Capture the cell that displays the provided text and extract its (X, Y) central coordinate. 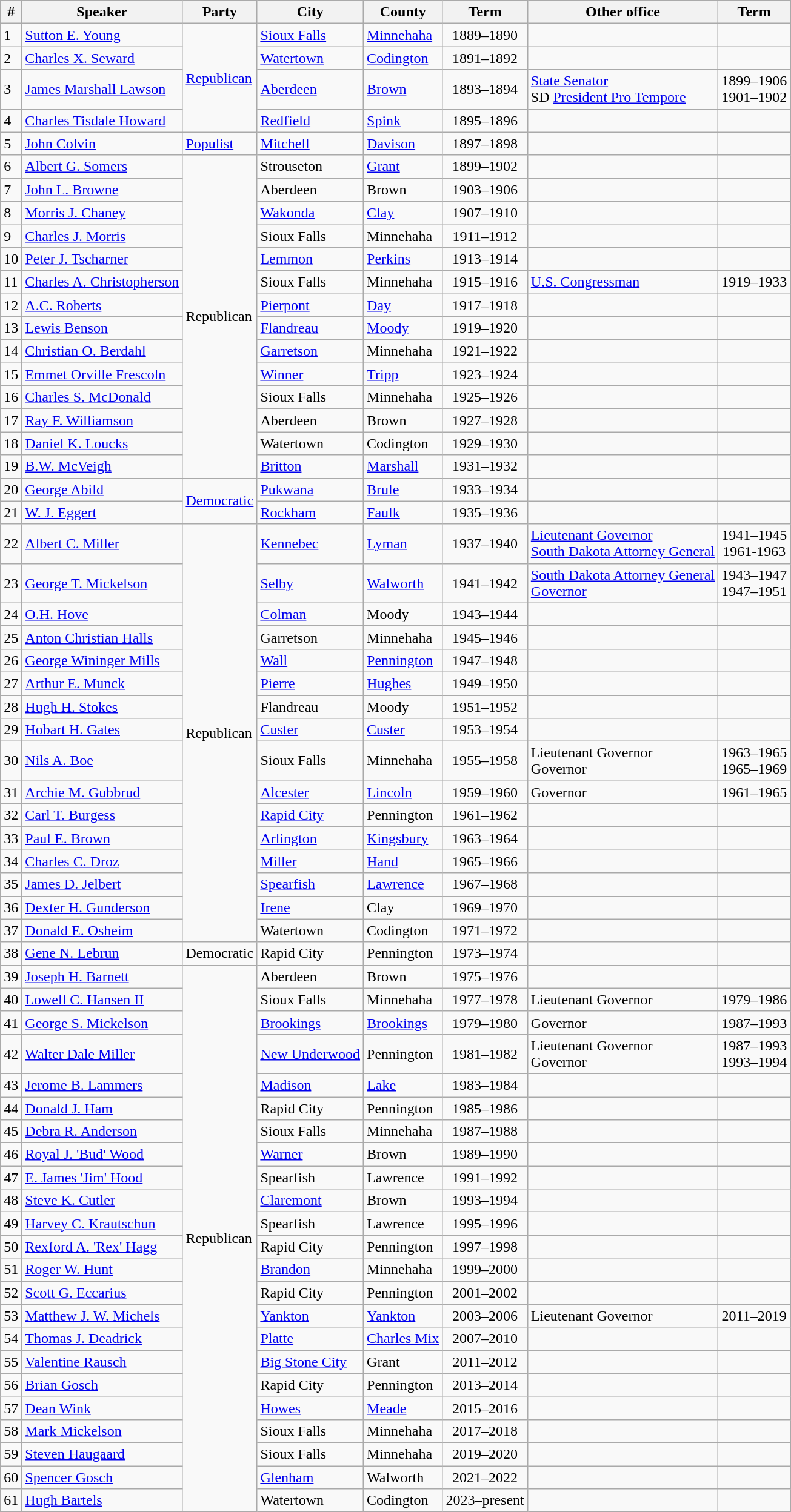
Lowell C. Hansen II (102, 1000)
Pukwana (310, 489)
41 (11, 1023)
Arlington (310, 838)
55 (11, 1362)
1985–1986 (485, 1108)
George T. Mickelson (102, 583)
Spencer Gosch (102, 1477)
16 (11, 397)
Mitchell (310, 144)
30 (11, 761)
Dean Wink (102, 1408)
1961–1965 (754, 792)
1981–1982 (485, 1054)
Populist (219, 144)
1969–1970 (485, 907)
Charles Tisdale Howard (102, 121)
1933–1934 (485, 489)
Charles J. Morris (102, 236)
Harvey C. Krautschun (102, 1224)
56 (11, 1385)
Warner (310, 1155)
54 (11, 1339)
2023–present (485, 1500)
Steve K. Cutler (102, 1201)
2017–2018 (485, 1431)
Albert G. Somers (102, 167)
1937–1940 (485, 544)
4 (11, 121)
1945–1946 (485, 637)
36 (11, 907)
Hobart H. Gates (102, 730)
1899–1902 (485, 167)
1921–1922 (485, 351)
Wall (310, 660)
45 (11, 1132)
Lincoln (403, 792)
Lyman (403, 544)
South Dakota Attorney GeneralGovernor (622, 583)
1983–1984 (485, 1085)
1947–1948 (485, 660)
Speaker (102, 12)
1997–1998 (485, 1247)
Debra R. Anderson (102, 1132)
Davison (403, 144)
1995–1996 (485, 1224)
County (403, 12)
1987–1988 (485, 1132)
22 (11, 544)
1965–1966 (485, 861)
Madison (310, 1085)
U.S. Congressman (622, 282)
Paul E. Brown (102, 838)
Redfield (310, 121)
Charles Mix (403, 1339)
O.H. Hove (102, 614)
Sutton E. Young (102, 35)
34 (11, 861)
2015–2016 (485, 1408)
Carl T. Burgess (102, 815)
Winner (310, 374)
George Abild (102, 489)
1927–1928 (485, 420)
31 (11, 792)
1943–1944 (485, 614)
37 (11, 930)
2011–2019 (754, 1316)
Marshall (403, 466)
2011–2012 (485, 1362)
57 (11, 1408)
George Wininger Mills (102, 660)
21 (11, 512)
8 (11, 213)
3 (11, 90)
John L. Browne (102, 190)
1895–1896 (485, 121)
26 (11, 660)
23 (11, 583)
1 (11, 35)
1899–19061901–1902 (754, 90)
Valentine Rausch (102, 1362)
1913–1914 (485, 259)
1999–2000 (485, 1270)
# (11, 12)
10 (11, 259)
1915–1916 (485, 282)
Selby (310, 583)
49 (11, 1224)
1917–1918 (485, 305)
2021–2022 (485, 1477)
Anton Christian Halls (102, 637)
2007–2010 (485, 1339)
38 (11, 953)
1959–1960 (485, 792)
Dexter H. Gunderson (102, 907)
Emmet Orville Frescoln (102, 374)
Jerome B. Lammers (102, 1085)
Christian O. Berdahl (102, 351)
25 (11, 637)
35 (11, 884)
Colman (310, 614)
1907–1910 (485, 213)
19 (11, 466)
6 (11, 167)
58 (11, 1431)
Glenham (310, 1477)
1989–1990 (485, 1155)
Peter J. Tscharner (102, 259)
State SenatorSD President Pro Tempore (622, 90)
James D. Jelbert (102, 884)
Thomas J. Deadrick (102, 1339)
1967–1968 (485, 884)
1963–19651965–1969 (754, 761)
Hughes (403, 683)
13 (11, 328)
Brule (403, 489)
Joseph H. Barnett (102, 976)
43 (11, 1085)
2013–2014 (485, 1385)
1961–1962 (485, 815)
John Colvin (102, 144)
1919–1933 (754, 282)
Pierre (310, 683)
1977–1978 (485, 1000)
A.C. Roberts (102, 305)
53 (11, 1316)
Arthur E. Munck (102, 683)
15 (11, 374)
Ray F. Williamson (102, 420)
47 (11, 1178)
Hand (403, 861)
1973–1974 (485, 953)
Scott G. Eccarius (102, 1293)
29 (11, 730)
1979–1980 (485, 1023)
48 (11, 1201)
Brandon (310, 1270)
Charles S. McDonald (102, 397)
1963–1964 (485, 838)
Meade (403, 1408)
1929–1930 (485, 443)
Claremont (310, 1201)
Donald E. Osheim (102, 930)
Tripp (403, 374)
Albert C. Miller (102, 544)
1903–1906 (485, 190)
17 (11, 420)
1891–1892 (485, 58)
Strouseton (310, 167)
5 (11, 144)
1949–1950 (485, 683)
20 (11, 489)
1925–1926 (485, 397)
1889–1890 (485, 35)
59 (11, 1454)
Rockham (310, 512)
1991–1992 (485, 1178)
46 (11, 1155)
Charles A. Christopherson (102, 282)
Platte (310, 1339)
1979–1986 (754, 1000)
1953–1954 (485, 730)
Other office (622, 12)
1941–1945 1961-1963 (754, 544)
1951–1952 (485, 707)
51 (11, 1270)
39 (11, 976)
2019–2020 (485, 1454)
Royal J. 'Bud' Wood (102, 1155)
Big Stone City (310, 1362)
Gene N. Lebrun (102, 953)
Howes (310, 1408)
9 (11, 236)
50 (11, 1247)
New Underwood (310, 1054)
42 (11, 1054)
George S. Mickelson (102, 1023)
1971–1972 (485, 930)
James Marshall Lawson (102, 90)
Kennebec (310, 544)
Nils A. Boe (102, 761)
Steven Haugaard (102, 1454)
7 (11, 190)
11 (11, 282)
12 (11, 305)
Britton (310, 466)
Irene (310, 907)
1931–1932 (485, 466)
Charles C. Droz (102, 861)
Lemmon (310, 259)
14 (11, 351)
B.W. McVeigh (102, 466)
Brian Gosch (102, 1385)
2001–2002 (485, 1293)
2003–2006 (485, 1316)
Roger W. Hunt (102, 1270)
City (310, 12)
52 (11, 1293)
32 (11, 815)
Mark Mickelson (102, 1431)
Party (219, 12)
40 (11, 1000)
1993–1994 (485, 1201)
Wakonda (310, 213)
Pierpont (310, 305)
Lake (403, 1085)
60 (11, 1477)
1897–1898 (485, 144)
1893–1894 (485, 90)
Rexford A. 'Rex' Hagg (102, 1247)
Perkins (403, 259)
Morris J. Chaney (102, 213)
24 (11, 614)
27 (11, 683)
Faulk (403, 512)
1923–1924 (485, 374)
E. James 'Jim' Hood (102, 1178)
Archie M. Gubbrud (102, 792)
1943–19471947–1951 (754, 583)
1935–1936 (485, 512)
Kingsbury (403, 838)
W. J. Eggert (102, 512)
Charles X. Seward (102, 58)
Alcester (310, 792)
33 (11, 838)
1941–1942 (485, 583)
Daniel K. Loucks (102, 443)
Hugh H. Stokes (102, 707)
1987–19931993–1994 (754, 1054)
61 (11, 1500)
1975–1976 (485, 976)
Walter Dale Miller (102, 1054)
Hugh Bartels (102, 1500)
2 (11, 58)
1955–1958 (485, 761)
1911–1912 (485, 236)
Lewis Benson (102, 328)
Lieutenant Governor South Dakota Attorney General (622, 544)
1987–1993 (754, 1023)
18 (11, 443)
1919–1920 (485, 328)
Donald J. Ham (102, 1108)
44 (11, 1108)
Miller (310, 861)
Day (403, 305)
Spink (403, 121)
Matthew J. W. Michels (102, 1316)
28 (11, 707)
